Extract the (x, y) coordinate from the center of the cell holding the provided text.  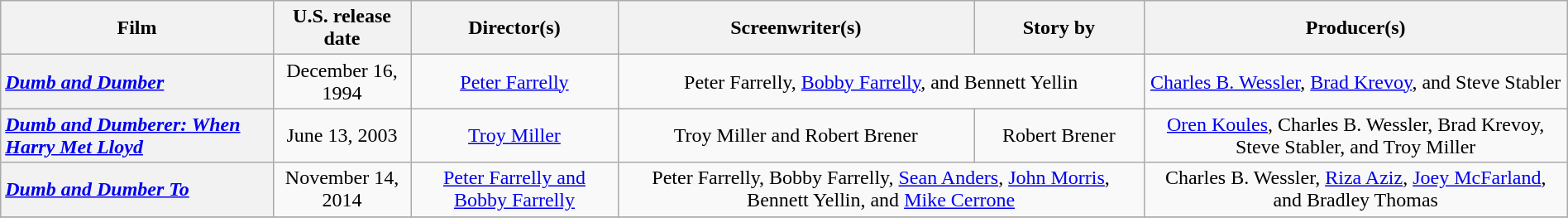
Troy Miller and Robert Brener (796, 136)
U.S. release date (342, 28)
Film (137, 28)
Charles B. Wessler, Riza Aziz, Joey McFarland, and Bradley Thomas (1355, 189)
Peter Farrelly, Bobby Farrelly, and Bennett Yellin (881, 81)
Peter Farrelly, Bobby Farrelly, Sean Anders, John Morris, Bennett Yellin, and Mike Cerrone (881, 189)
November 14, 2014 (342, 189)
Dumb and Dumber (137, 81)
June 13, 2003 (342, 136)
Charles B. Wessler, Brad Krevoy, and Steve Stabler (1355, 81)
Screenwriter(s) (796, 28)
Oren Koules, Charles B. Wessler, Brad Krevoy, Steve Stabler, and Troy Miller (1355, 136)
December 16, 1994 (342, 81)
Dumb and Dumber To (137, 189)
Story by (1059, 28)
Peter Farrelly and Bobby Farrelly (514, 189)
Dumb and Dumberer: When Harry Met Lloyd (137, 136)
Producer(s) (1355, 28)
Peter Farrelly (514, 81)
Troy Miller (514, 136)
Director(s) (514, 28)
Robert Brener (1059, 136)
